Pinpoint the cell where the given text exists, returning its (x, y) midpoint coordinate. 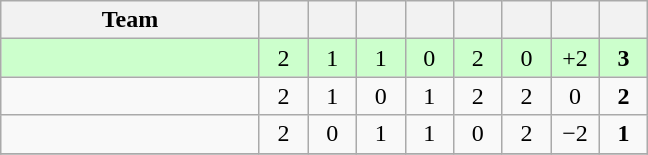
−2 (576, 134)
+2 (576, 58)
Team (130, 20)
3 (624, 58)
